Scan for the cell matching the given text and deliver its (x, y) coordinate at center. 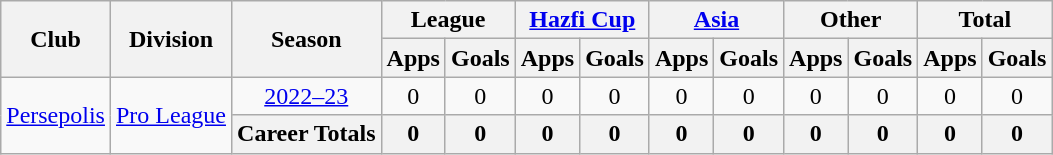
Club (56, 39)
League (448, 20)
Asia (716, 20)
Season (307, 39)
Total (985, 20)
Pro League (170, 115)
Division (170, 39)
2022–23 (307, 96)
Hazfi Cup (582, 20)
Career Totals (307, 134)
Persepolis (56, 115)
Other (851, 20)
